Extract the (x, y) coordinate from the center of the cell holding the provided text.  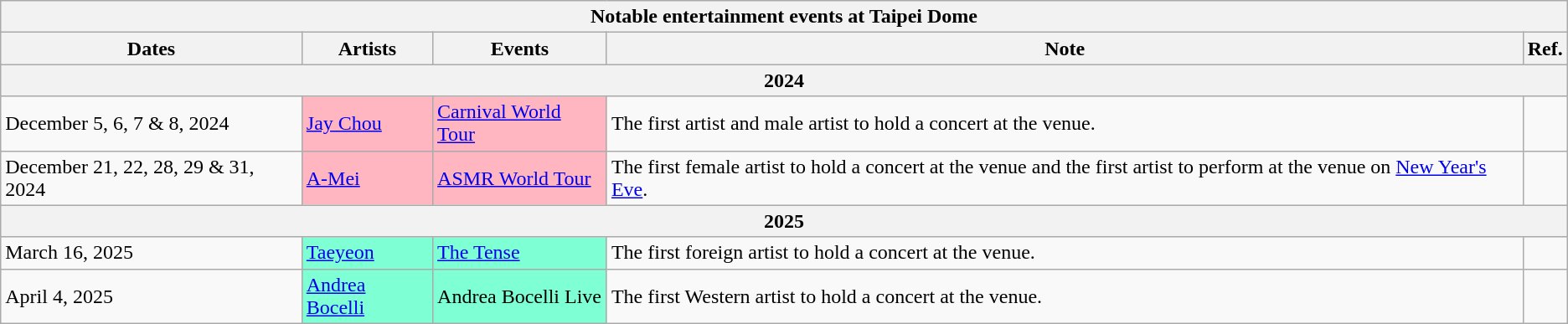
December 5, 6, 7 & 8, 2024 (152, 124)
The first Western artist to hold a concert at the venue. (1065, 296)
Artists (367, 49)
Andrea Bocelli Live (520, 296)
A-Mei (367, 177)
The Tense (520, 253)
Taeyeon (367, 253)
Notable entertainment events at Taipei Dome (784, 17)
Ref. (1545, 49)
Jay Chou (367, 124)
Events (520, 49)
Note (1065, 49)
Carnival World Tour (520, 124)
The first artist and male artist to hold a concert at the venue. (1065, 124)
The first foreign artist to hold a concert at the venue. (1065, 253)
Andrea Bocelli (367, 296)
2024 (784, 80)
Dates (152, 49)
ASMR World Tour (520, 177)
December 21, 22, 28, 29 & 31, 2024 (152, 177)
2025 (784, 221)
The first female artist to hold a concert at the venue and the first artist to perform at the venue on New Year's Eve. (1065, 177)
April 4, 2025 (152, 296)
March 16, 2025 (152, 253)
